Output the (X, Y) coordinate of the center of the cell containing the given text.  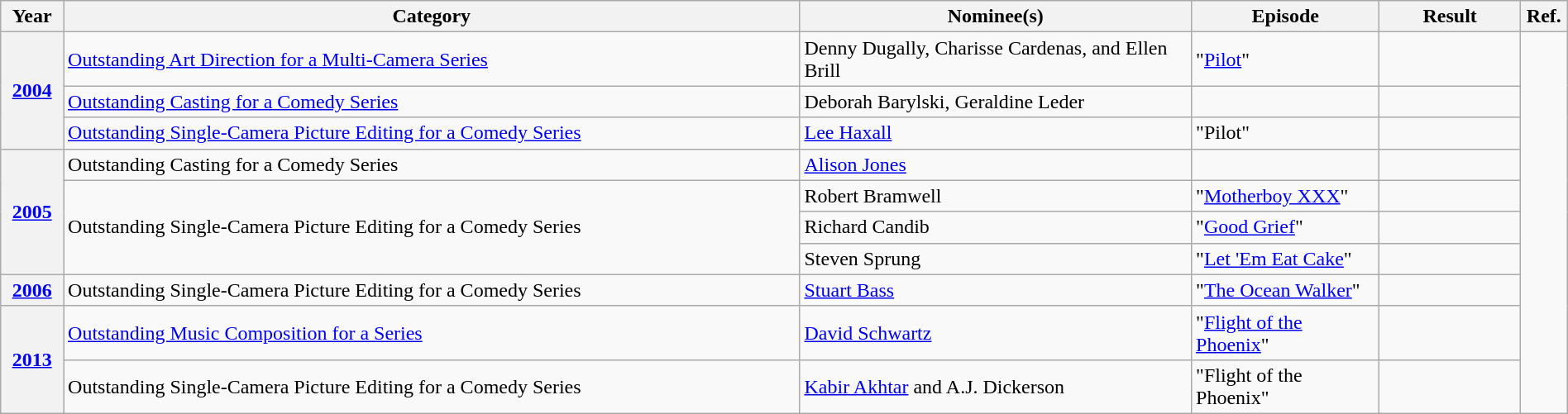
Result (1450, 17)
Kabir Akhtar and A.J. Dickerson (996, 387)
Ref. (1543, 17)
Outstanding Art Direction for a Multi-Camera Series (432, 59)
"The Ocean Walker" (1285, 290)
Year (32, 17)
2006 (32, 290)
2005 (32, 212)
"Let 'Em Eat Cake" (1285, 259)
Episode (1285, 17)
Category (432, 17)
2004 (32, 91)
Nominee(s) (996, 17)
2013 (32, 359)
"Motherboy XXX" (1285, 196)
David Schwartz (996, 332)
Robert Bramwell (996, 196)
Denny Dugally, Charisse Cardenas, and Ellen Brill (996, 59)
Outstanding Music Composition for a Series (432, 332)
Alison Jones (996, 164)
"Good Grief" (1285, 227)
Deborah Barylski, Geraldine Leder (996, 102)
Stuart Bass (996, 290)
Lee Haxall (996, 133)
Richard Candib (996, 227)
Steven Sprung (996, 259)
